Determine the (x, y) coordinate at the center of the cell enclosing the given text.  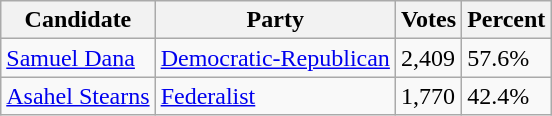
1,770 (428, 96)
Democratic-Republican (275, 58)
Party (275, 20)
Samuel Dana (78, 58)
57.6% (506, 58)
Asahel Stearns (78, 96)
42.4% (506, 96)
Percent (506, 20)
2,409 (428, 58)
Federalist (275, 96)
Votes (428, 20)
Candidate (78, 20)
